Find where the given text appears and provide that cell's center as [x, y] coordinate. 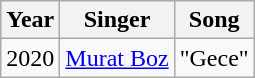
Song [214, 20]
Year [30, 20]
2020 [30, 58]
Murat Boz [117, 58]
Singer [117, 20]
"Gece" [214, 58]
